Pinpoint the cell where the given text exists, returning its (x, y) midpoint coordinate. 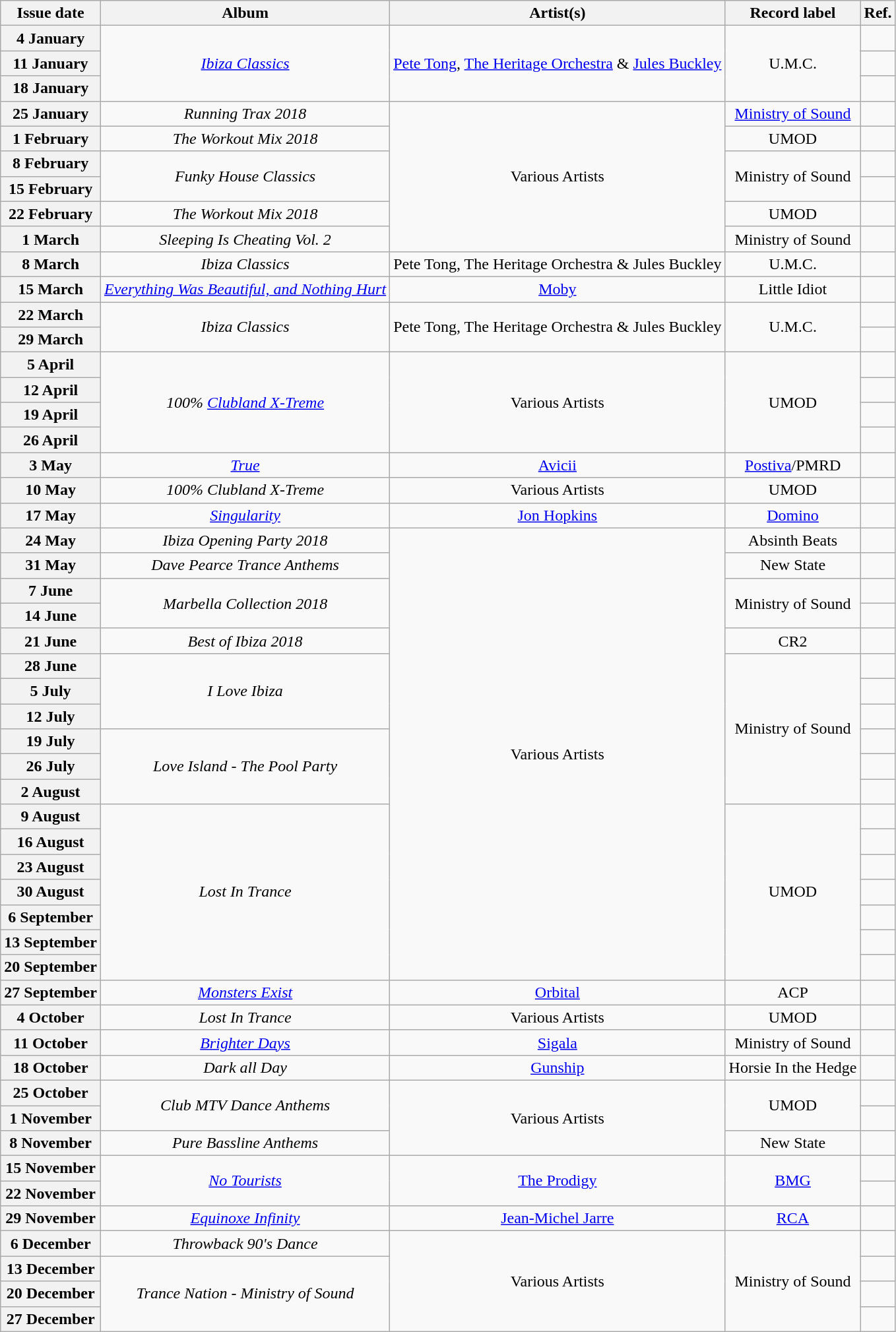
24 May (51, 540)
27 September (51, 992)
Pure Bassline Anthems (245, 1143)
Monsters Exist (245, 992)
Absinth Beats (793, 540)
Trance Nation - Ministry of Sound (245, 1294)
BMG (793, 1181)
Dark all Day (245, 1067)
15 February (51, 189)
Album (245, 13)
Jon Hopkins (558, 515)
Domino (793, 515)
26 April (51, 440)
30 August (51, 892)
Ibiza Opening Party 2018 (245, 540)
Throwback 90's Dance (245, 1244)
5 April (51, 365)
8 November (51, 1143)
Little Idiot (793, 289)
Running Trax 2018 (245, 113)
26 July (51, 767)
6 December (51, 1244)
29 March (51, 340)
Ref. (878, 13)
27 December (51, 1319)
15 March (51, 289)
Avicii (558, 465)
4 October (51, 1017)
13 December (51, 1269)
20 December (51, 1294)
Everything Was Beautiful, and Nothing Hurt (245, 289)
The Prodigy (558, 1181)
5 July (51, 691)
16 August (51, 842)
19 April (51, 415)
13 September (51, 942)
18 October (51, 1067)
Brighter Days (245, 1042)
25 October (51, 1093)
22 November (51, 1193)
Love Island - The Pool Party (245, 767)
I Love Ibiza (245, 691)
True (245, 465)
Club MTV Dance Anthems (245, 1105)
Issue date (51, 13)
Sigala (558, 1042)
9 August (51, 817)
Singularity (245, 515)
19 July (51, 742)
Record label (793, 13)
8 March (51, 264)
10 May (51, 490)
4 January (51, 38)
Marbella Collection 2018 (245, 603)
Postiva/PMRD (793, 465)
11 January (51, 63)
12 April (51, 390)
12 July (51, 716)
18 January (51, 88)
Equinoxe Infinity (245, 1219)
Sleeping Is Cheating Vol. 2 (245, 239)
No Tourists (245, 1181)
2 August (51, 792)
8 February (51, 164)
20 September (51, 967)
1 February (51, 139)
Jean-Michel Jarre (558, 1219)
Best of Ibiza 2018 (245, 641)
ACP (793, 992)
22 March (51, 315)
CR2 (793, 641)
1 March (51, 239)
Orbital (558, 992)
6 September (51, 917)
RCA (793, 1219)
28 June (51, 666)
14 June (51, 616)
22 February (51, 214)
17 May (51, 515)
Gunship (558, 1067)
1 November (51, 1118)
Moby (558, 289)
Horsie In the Hedge (793, 1067)
31 May (51, 565)
3 May (51, 465)
21 June (51, 641)
25 January (51, 113)
Funky House Classics (245, 176)
7 June (51, 590)
Dave Pearce Trance Anthems (245, 565)
11 October (51, 1042)
23 August (51, 867)
29 November (51, 1219)
15 November (51, 1168)
Artist(s) (558, 13)
